Find where the given text appears and provide that cell's center as [X, Y] coordinate. 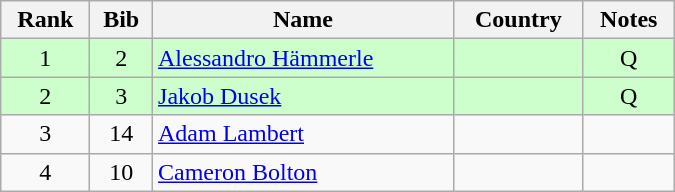
Country [518, 20]
14 [122, 134]
Bib [122, 20]
Adam Lambert [304, 134]
4 [46, 172]
1 [46, 58]
Notes [628, 20]
Jakob Dusek [304, 96]
Rank [46, 20]
Alessandro Hämmerle [304, 58]
Name [304, 20]
Cameron Bolton [304, 172]
10 [122, 172]
